Locate the cell with the specified text and output its (X, Y) center coordinate. 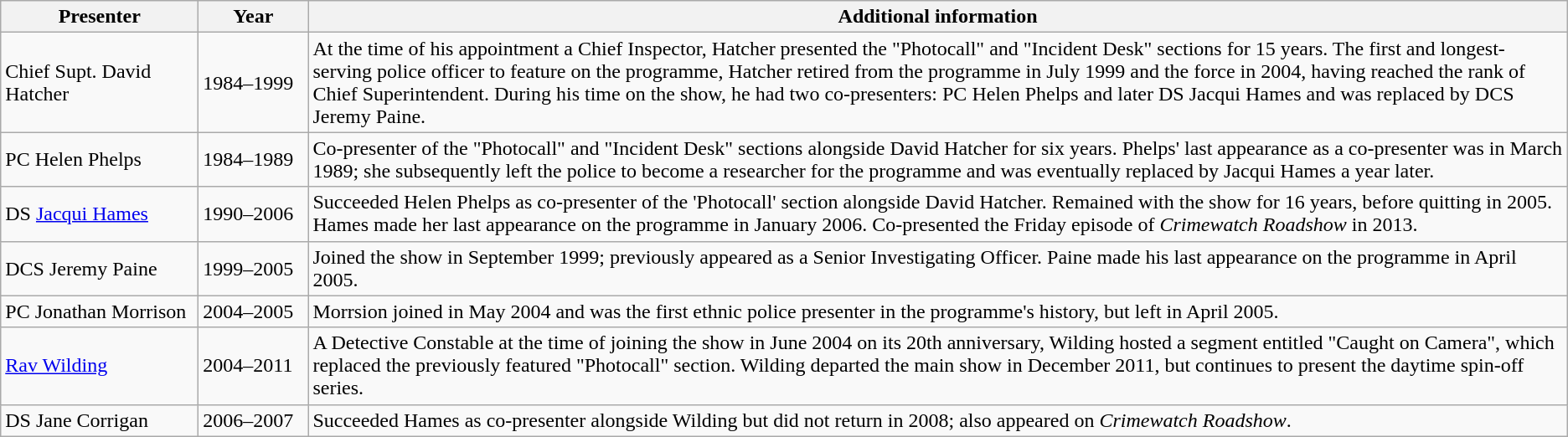
DS Jane Corrigan (100, 420)
PC Jonathan Morrison (100, 311)
DS Jacqui Hames (100, 214)
Year (253, 17)
2006–2007 (253, 420)
1984–1989 (253, 159)
2004–2005 (253, 311)
1999–2005 (253, 268)
Morrsion joined in May 2004 and was the first ethnic police presenter in the programme's history, but left in April 2005. (938, 311)
Rav Wilding (100, 366)
Succeeded Hames as co-presenter alongside Wilding but did not return in 2008; also appeared on Crimewatch Roadshow. (938, 420)
1984–1999 (253, 82)
PC Helen Phelps (100, 159)
Additional information (938, 17)
Chief Supt. David Hatcher (100, 82)
2004–2011 (253, 366)
Presenter (100, 17)
1990–2006 (253, 214)
DCS Jeremy Paine (100, 268)
